From the cell containing the given text, extract its center point as [x, y] coordinate. 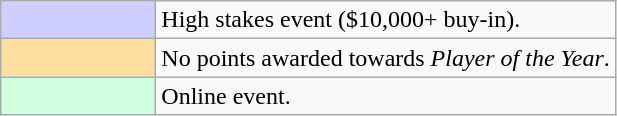
High stakes event ($10,000+ buy-in). [386, 20]
No points awarded towards Player of the Year. [386, 58]
Online event. [386, 96]
